Identify which cell holds the provided text, then report its [X, Y] central coordinate. 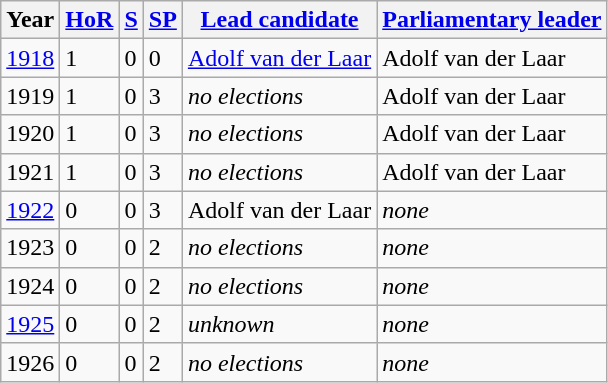
unknown [279, 324]
1924 [30, 286]
1926 [30, 362]
1919 [30, 96]
Lead candidate [279, 20]
1918 [30, 58]
S [131, 20]
SP [162, 20]
1922 [30, 210]
HoR [90, 20]
1920 [30, 134]
Year [30, 20]
1921 [30, 172]
1925 [30, 324]
1923 [30, 248]
Parliamentary leader [492, 20]
